Search for the cell housing the specified text and yield its (X, Y) center coordinate. 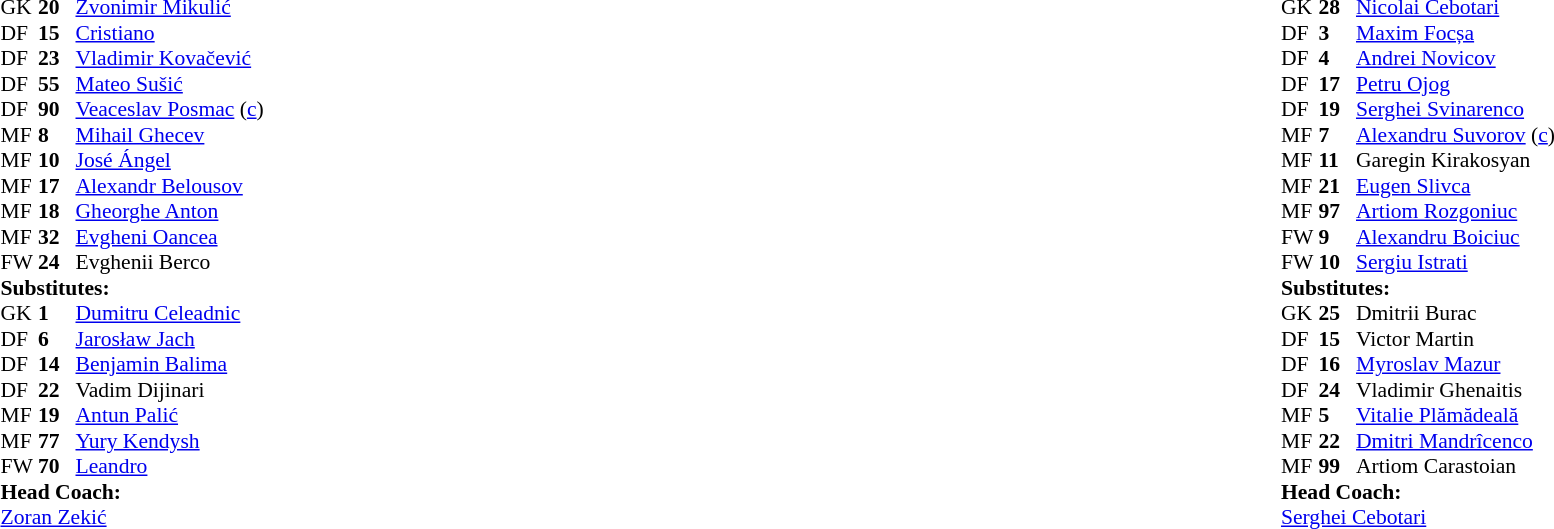
90 (57, 109)
11 (1337, 161)
Jarosław Jach (170, 339)
Yury Kendysh (170, 441)
Veaceslav Posmac (c) (170, 109)
Evgheni Oancea (170, 237)
9 (1337, 237)
José Ángel (170, 161)
7 (1337, 135)
Gheorghe Anton (170, 211)
Alexandr Belousov (170, 186)
21 (1337, 186)
Cristiano (170, 33)
25 (1337, 313)
Mateo Sušić (170, 84)
Benjamin Balima (170, 365)
99 (1337, 467)
Evghenii Berco (170, 263)
Substitutes: (132, 288)
23 (57, 59)
Leandro (170, 467)
70 (57, 467)
8 (57, 135)
18 (57, 211)
1 (57, 313)
Vladimir Kovačević (170, 59)
97 (1337, 211)
6 (57, 339)
77 (57, 441)
Head Coach: (132, 492)
Mihail Ghecev (170, 135)
55 (57, 84)
16 (1337, 365)
3 (1337, 33)
Dumitru Celeadnic (170, 313)
Antun Palić (170, 415)
4 (1337, 59)
Vadim Dijinari (170, 390)
14 (57, 365)
32 (57, 237)
5 (1337, 415)
